Return [X, Y] of the center of cell containing provided text 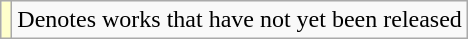
Denotes works that have not yet been released [240, 20]
